Return [X, Y] of the center of cell containing provided text 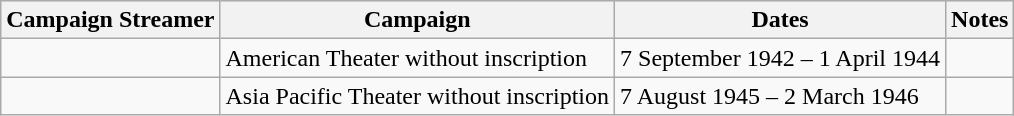
American Theater without inscription [418, 58]
Dates [780, 20]
Campaign Streamer [110, 20]
7 August 1945 – 2 March 1946 [780, 96]
Notes [980, 20]
Campaign [418, 20]
Asia Pacific Theater without inscription [418, 96]
7 September 1942 – 1 April 1944 [780, 58]
